Scan for the cell matching the given text and deliver its [X, Y] coordinate at center. 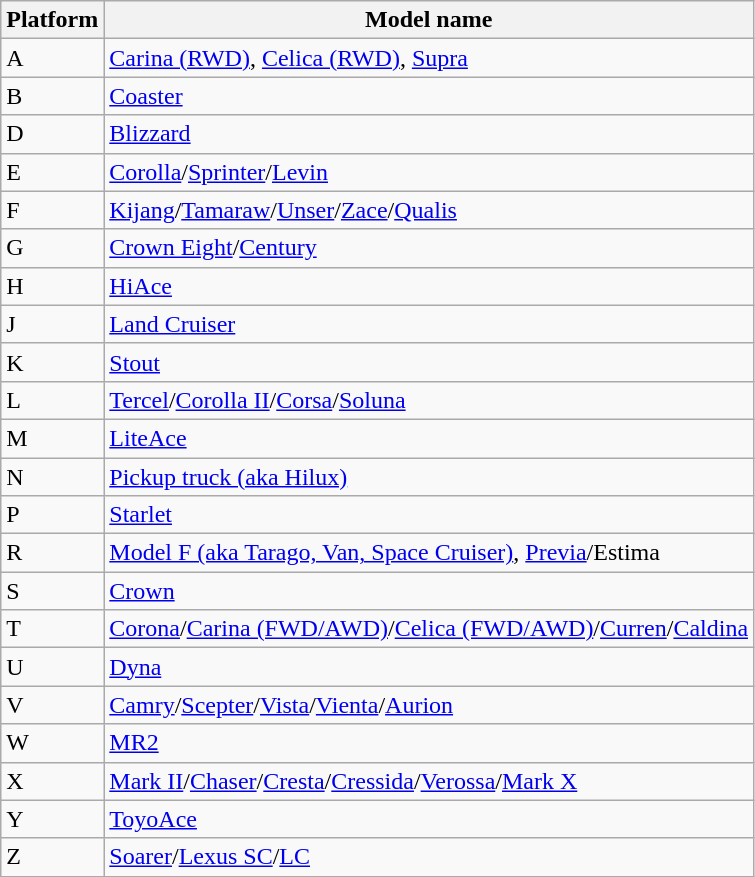
Model F (aka Tarago, Van, Space Cruiser), Previa/Estima [429, 553]
M [52, 438]
N [52, 477]
Mark II/Chaser/Cresta/Cressida/Verossa/Mark X [429, 781]
D [52, 134]
Blizzard [429, 134]
Y [52, 819]
Dyna [429, 667]
Crown Eight/Century [429, 248]
H [52, 286]
R [52, 553]
Pickup truck (aka Hilux) [429, 477]
Carina (RWD), Celica (RWD), Supra [429, 58]
Crown [429, 591]
Starlet [429, 515]
LiteAce [429, 438]
X [52, 781]
F [52, 210]
U [52, 667]
Coaster [429, 96]
L [52, 400]
B [52, 96]
Platform [52, 20]
Stout [429, 362]
E [52, 172]
Corona/Carina (FWD/AWD)/Celica (FWD/AWD)/Curren/Caldina [429, 629]
W [52, 743]
Corolla/Sprinter/Levin [429, 172]
Z [52, 857]
A [52, 58]
Land Cruiser [429, 324]
K [52, 362]
J [52, 324]
T [52, 629]
HiAce [429, 286]
Model name [429, 20]
V [52, 705]
MR2 [429, 743]
Soarer/Lexus SC/LC [429, 857]
G [52, 248]
P [52, 515]
Camry/Scepter/Vista/Vienta/Aurion [429, 705]
S [52, 591]
ToyoAce [429, 819]
Kijang/Tamaraw/Unser/Zace/Qualis [429, 210]
Tercel/Corolla II/Corsa/Soluna [429, 400]
